Capture the cell that displays the provided text and extract its [X, Y] central coordinate. 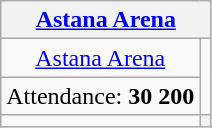
Attendance: 30 200 [100, 96]
